Find where the given text appears and provide that cell's center as [x, y] coordinate. 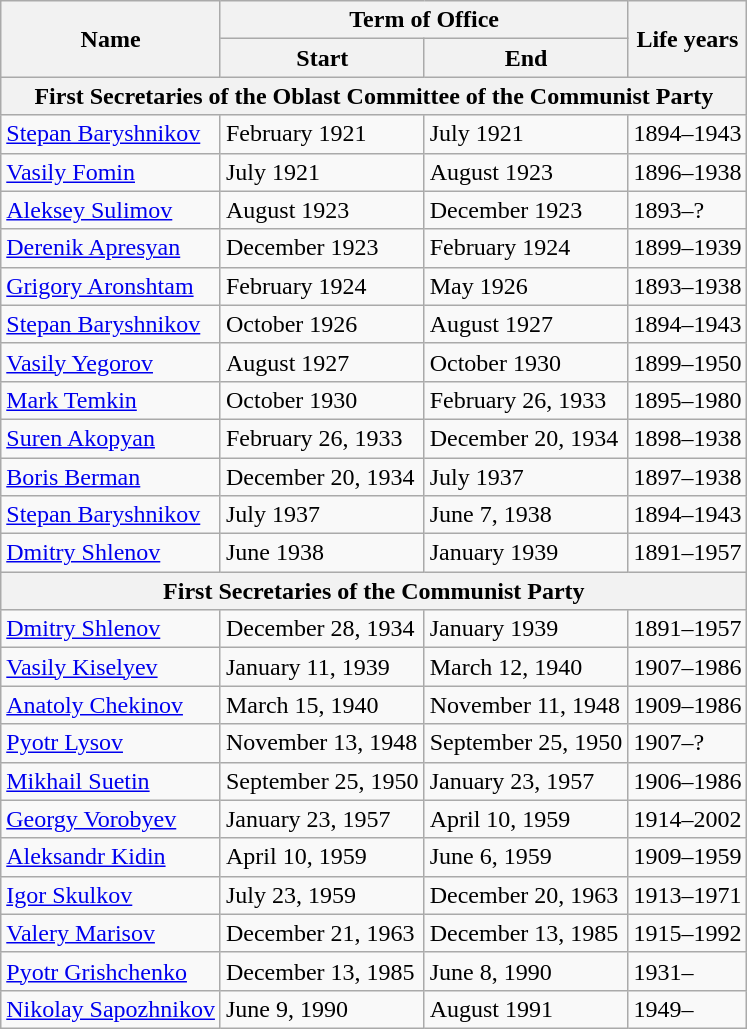
Life years [688, 39]
1949– [688, 1009]
Grigory Aronshtam [111, 286]
February 1921 [322, 134]
Anatoly Chekinov [111, 705]
Suren Akopyan [111, 438]
January 11, 1939 [322, 667]
Igor Skulkov [111, 895]
Mark Temkin [111, 400]
1906–1986 [688, 781]
June 9, 1990 [322, 1009]
March 15, 1940 [322, 705]
1931– [688, 971]
Vasily Kiselyev [111, 667]
1897–1938 [688, 477]
1914–2002 [688, 819]
Derenik Apresyan [111, 248]
Mikhail Suetin [111, 781]
First Secretaries of the Oblast Committee of the Communist Party [374, 96]
May 1926 [526, 286]
Valery Marisov [111, 933]
1909–1959 [688, 857]
June 1938 [322, 553]
Start [322, 58]
1896–1938 [688, 172]
March 12, 1940 [526, 667]
Aleksandr Kidin [111, 857]
June 7, 1938 [526, 515]
Nikolay Sapozhnikov [111, 1009]
Vasily Fomin [111, 172]
December 28, 1934 [322, 629]
June 6, 1959 [526, 857]
Term of Office [424, 20]
Pyotr Lysov [111, 743]
1893–? [688, 210]
1913–1971 [688, 895]
1907–1986 [688, 667]
December 21, 1963 [322, 933]
October 1926 [322, 324]
December 20, 1963 [526, 895]
Name [111, 39]
November 11, 1948 [526, 705]
1907–? [688, 743]
Boris Berman [111, 477]
1898–1938 [688, 438]
Vasily Yegorov [111, 362]
End [526, 58]
Aleksey Sulimov [111, 210]
1895–1980 [688, 400]
1893–1938 [688, 286]
First Secretaries of the Communist Party [374, 591]
Georgy Vorobyev [111, 819]
1899–1950 [688, 362]
July 23, 1959 [322, 895]
Pyotr Grishchenko [111, 971]
1909–1986 [688, 705]
1915–1992 [688, 933]
November 13, 1948 [322, 743]
June 8, 1990 [526, 971]
August 1991 [526, 1009]
1899–1939 [688, 248]
